Return (x, y) of the center of cell containing provided text 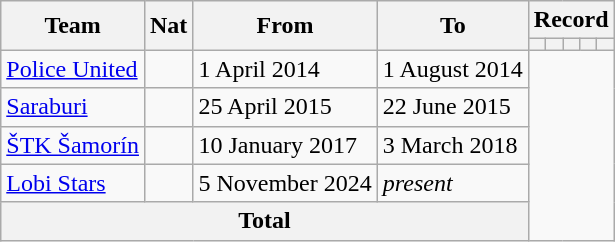
Total (265, 221)
present (452, 183)
5 November 2024 (285, 183)
From (285, 26)
Team (73, 26)
3 March 2018 (452, 145)
Police United (73, 69)
10 January 2017 (285, 145)
1 April 2014 (285, 69)
Nat (168, 26)
1 August 2014 (452, 69)
25 April 2015 (285, 107)
To (452, 26)
ŠTK Šamorín (73, 145)
Record (571, 20)
Saraburi (73, 107)
Lobi Stars (73, 183)
22 June 2015 (452, 107)
